Provide the [X, Y] coordinate of the cell's center where the given text is located.  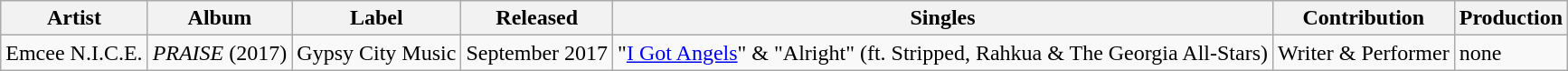
September 2017 [537, 53]
Emcee N.I.C.E. [74, 53]
PRAISE (2017) [220, 53]
Label [376, 18]
Production [1510, 18]
none [1510, 53]
Writer & Performer [1364, 53]
"I Got Angels" & "Alright" (ft. Stripped, Rahkua & The Georgia All-Stars) [943, 53]
Released [537, 18]
Singles [943, 18]
Album [220, 18]
Gypsy City Music [376, 53]
Artist [74, 18]
Contribution [1364, 18]
